Output the (X, Y) coordinate of the center of the cell containing the given text.  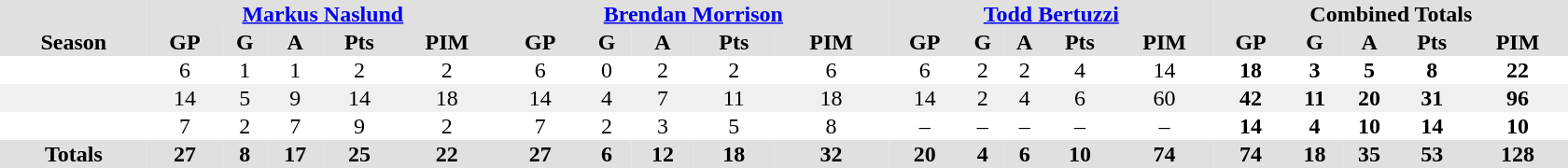
17 (295, 154)
42 (1251, 98)
Brendan Morrison (693, 14)
128 (1518, 154)
Season (74, 42)
Combined Totals (1391, 14)
96 (1518, 98)
25 (359, 154)
Totals (74, 154)
12 (663, 154)
Markus Naslund (323, 14)
32 (831, 154)
Todd Bertuzzi (1051, 14)
53 (1432, 154)
60 (1164, 98)
31 (1432, 98)
35 (1369, 154)
0 (607, 70)
